Identify which cell holds the provided text, then report its [x, y] central coordinate. 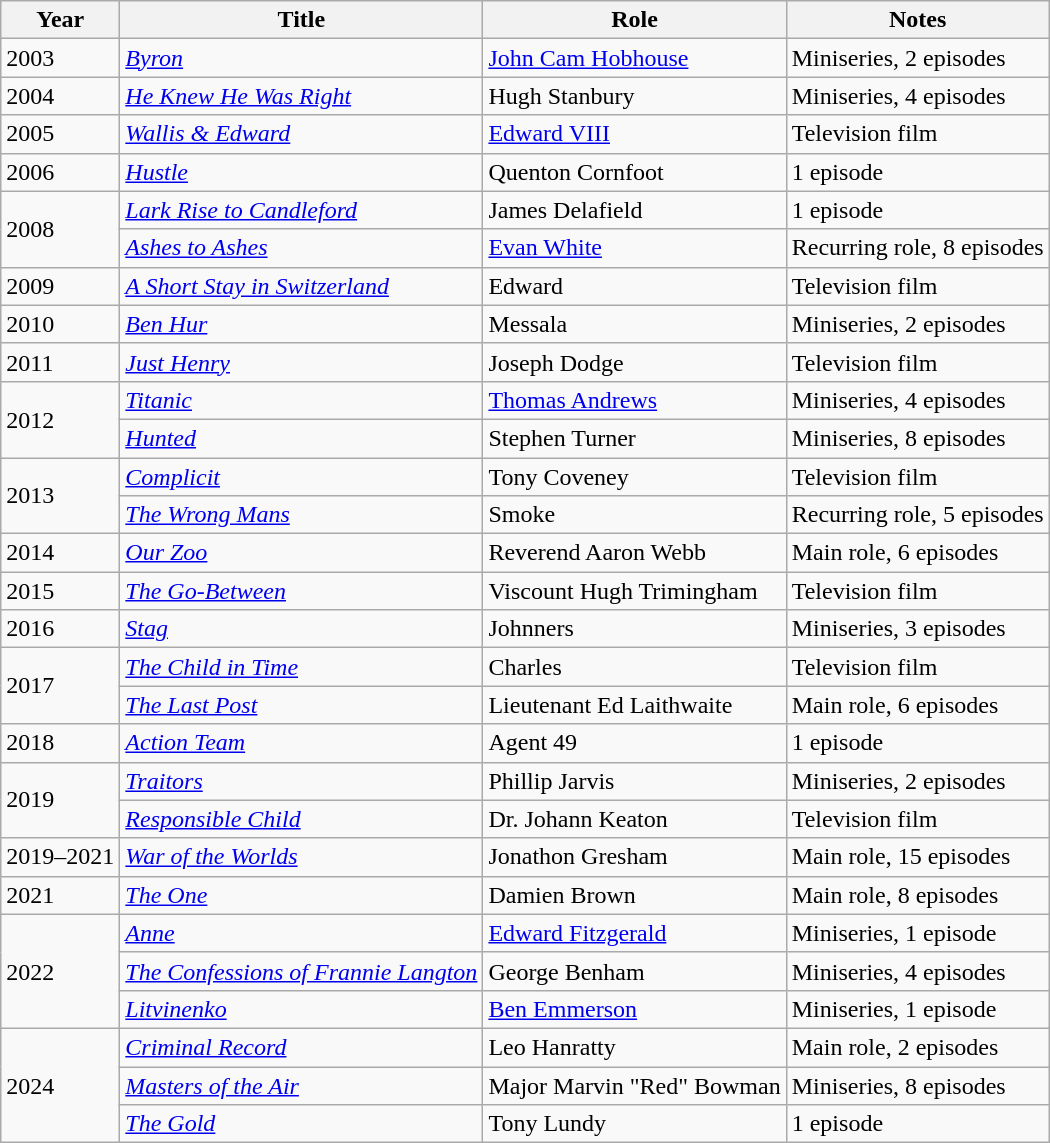
Agent 49 [634, 743]
2009 [60, 286]
Just Henry [302, 362]
Title [302, 20]
The Confessions of Frannie Langton [302, 971]
Stag [302, 629]
Hunted [302, 438]
The Wrong Mans [302, 515]
Main role, 15 episodes [918, 857]
Titanic [302, 400]
2013 [60, 496]
Messala [634, 324]
Recurring role, 5 episodes [918, 515]
The Go-Between [302, 591]
Role [634, 20]
Responsible Child [302, 819]
A Short Stay in Switzerland [302, 286]
2016 [60, 629]
Major Marvin "Red" Bowman [634, 1085]
Reverend Aaron Webb [634, 553]
Hustle [302, 172]
Quenton Cornfoot [634, 172]
Byron [302, 58]
Viscount Hugh Trimingham [634, 591]
2010 [60, 324]
Hugh Stanbury [634, 96]
2019 [60, 800]
2014 [60, 553]
2022 [60, 971]
Traitors [302, 781]
James Delafield [634, 210]
Charles [634, 667]
Litvinenko [302, 1009]
Action Team [302, 743]
Tony Coveney [634, 477]
Lark Rise to Candleford [302, 210]
2015 [60, 591]
2008 [60, 229]
Miniseries, 3 episodes [918, 629]
Edward Fitzgerald [634, 933]
2004 [60, 96]
Jonathon Gresham [634, 857]
Lieutenant Ed Laithwaite [634, 705]
George Benham [634, 971]
Recurring role, 8 episodes [918, 248]
John Cam Hobhouse [634, 58]
The Child in Time [302, 667]
2019–2021 [60, 857]
He Knew He Was Right [302, 96]
Ashes to Ashes [302, 248]
Johnners [634, 629]
Main role, 2 episodes [918, 1047]
Joseph Dodge [634, 362]
2018 [60, 743]
Notes [918, 20]
Wallis & Edward [302, 134]
Criminal Record [302, 1047]
2024 [60, 1085]
Year [60, 20]
Thomas Andrews [634, 400]
The Last Post [302, 705]
Phillip Jarvis [634, 781]
Our Zoo [302, 553]
2005 [60, 134]
Edward [634, 286]
The Gold [302, 1124]
Ben Hur [302, 324]
2011 [60, 362]
Masters of the Air [302, 1085]
Leo Hanratty [634, 1047]
Evan White [634, 248]
2017 [60, 686]
Edward VIII [634, 134]
2006 [60, 172]
Damien Brown [634, 895]
2012 [60, 419]
Dr. Johann Keaton [634, 819]
Anne [302, 933]
Tony Lundy [634, 1124]
Main role, 8 episodes [918, 895]
Smoke [634, 515]
Ben Emmerson [634, 1009]
2003 [60, 58]
2021 [60, 895]
Complicit [302, 477]
Stephen Turner [634, 438]
The One [302, 895]
War of the Worlds [302, 857]
